From the cell containing the given text, extract its center point as (X, Y) coordinate. 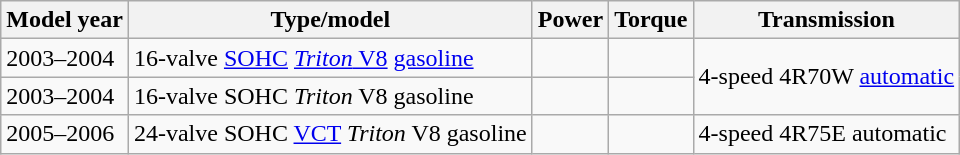
Power (570, 20)
2005–2006 (65, 134)
4-speed 4R70W automatic (826, 77)
4-speed 4R75E automatic (826, 134)
Transmission (826, 20)
24-valve SOHC VCT Triton V8 gasoline (330, 134)
Model year (65, 20)
Torque (651, 20)
Type/model (330, 20)
